Return the (X, Y) coordinate for the center point of the cell that contains the specified text.  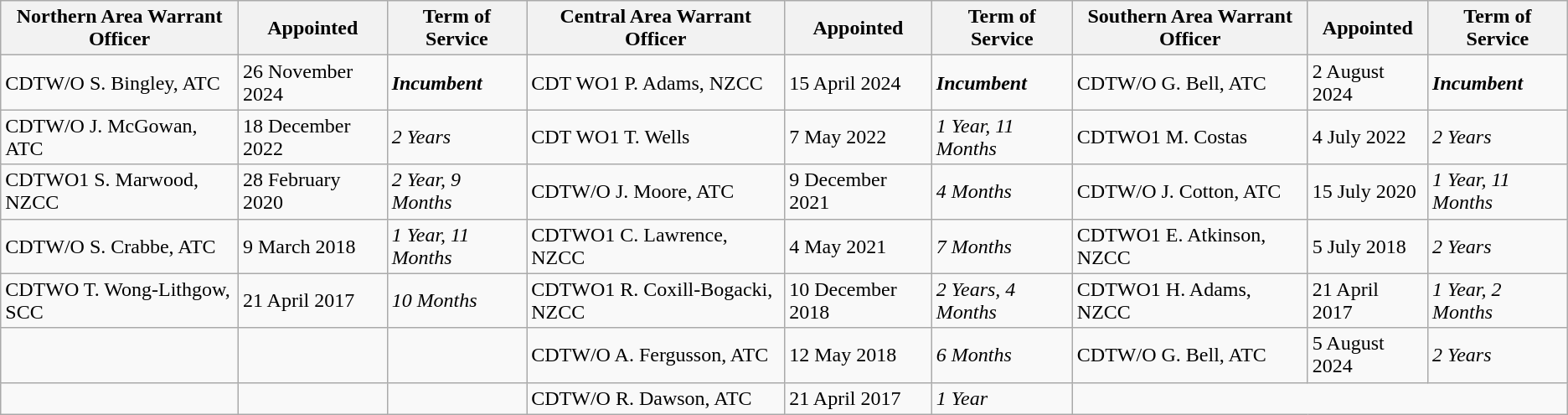
10 Months (457, 300)
10 December 2018 (859, 300)
CDTW/O R. Dawson, ATC (656, 398)
CDTW/O S. Crabbe, ATC (120, 246)
CDT WO1 T. Wells (656, 137)
CDTWO1 M. Costas (1189, 137)
15 April 2024 (859, 82)
12 May 2018 (859, 355)
CDTWO T. Wong-Lithgow, SCC (120, 300)
CDTW/O S. Bingley, ATC (120, 82)
CDTW/O J. McGowan, ATC (120, 137)
4 July 2022 (1367, 137)
CDT WO1 P. Adams, NZCC (656, 82)
CDTW/O J. Moore, ATC (656, 191)
2 Year, 9 Months (457, 191)
7 May 2022 (859, 137)
CDTWO1 E. Atkinson, NZCC (1189, 246)
7 Months (1002, 246)
5 August 2024 (1367, 355)
CDTW/O J. Cotton, ATC (1189, 191)
4 Months (1002, 191)
1 Year (1002, 398)
5 July 2018 (1367, 246)
CDTWO1 R. Coxill-Bogacki, NZCC (656, 300)
26 November 2024 (312, 82)
Southern Area Warrant Officer (1189, 29)
15 July 2020 (1367, 191)
9 December 2021 (859, 191)
CDTWO1 S. Marwood, NZCC (120, 191)
Northern Area Warrant Officer (120, 29)
28 February 2020 (312, 191)
4 May 2021 (859, 246)
1 Year, 2 Months (1498, 300)
Central Area Warrant Officer (656, 29)
9 March 2018 (312, 246)
CDTW/O A. Fergusson, ATC (656, 355)
CDTWO1 C. Lawrence, NZCC (656, 246)
6 Months (1002, 355)
2 Years, 4 Months (1002, 300)
CDTWO1 H. Adams, NZCC (1189, 300)
2 August 2024 (1367, 82)
18 December 2022 (312, 137)
